Extract the (x, y) coordinate from the center of the cell holding the provided text.  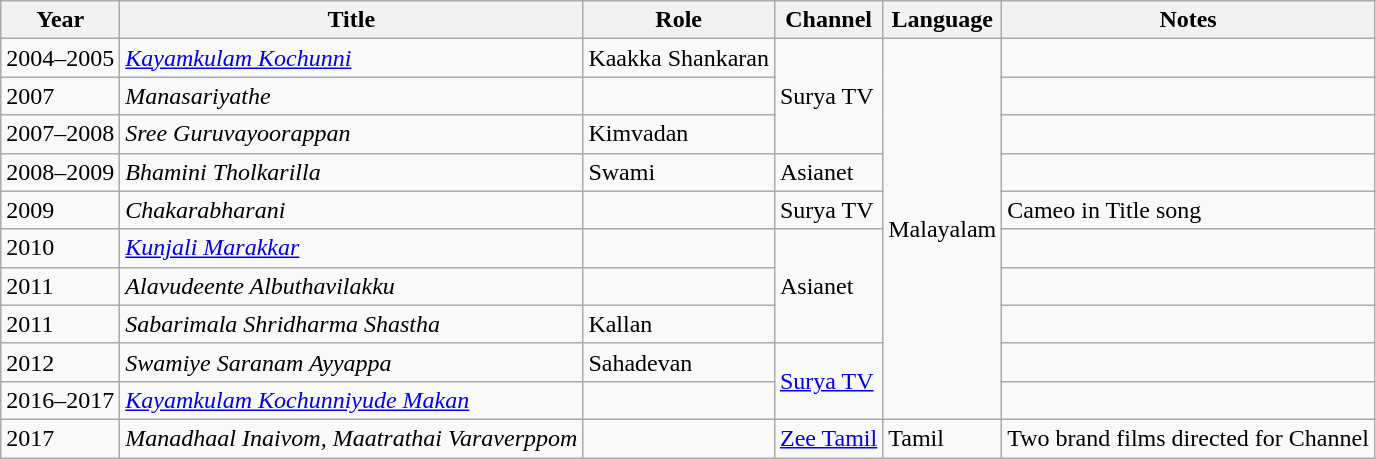
Kallan (679, 324)
2009 (60, 210)
Swamiye Saranam Ayyappa (352, 362)
Chakarabharani (352, 210)
Alavudeente Albuthavilakku (352, 286)
Kayamkulam Kochunniyude Makan (352, 400)
2008–2009 (60, 172)
2017 (60, 438)
Role (679, 20)
Cameo in Title song (1188, 210)
Zee Tamil (828, 438)
Kimvadan (679, 134)
2007–2008 (60, 134)
2007 (60, 96)
2012 (60, 362)
Manasariyathe (352, 96)
Sree Guruvayoorappan (352, 134)
Malayalam (942, 230)
2016–2017 (60, 400)
Title (352, 20)
Notes (1188, 20)
2010 (60, 248)
Sabarimala Shridharma Shastha (352, 324)
Language (942, 20)
Swami (679, 172)
Tamil (942, 438)
Manadhaal Inaivom, Maatrathai Varaverppom (352, 438)
Two brand films directed for Channel (1188, 438)
2004–2005 (60, 58)
Kaakka Shankaran (679, 58)
Kayamkulam Kochunni (352, 58)
Year (60, 20)
Kunjali Marakkar (352, 248)
Channel (828, 20)
Sahadevan (679, 362)
Bhamini Tholkarilla (352, 172)
